From the cell containing the given text, extract its center point as (x, y) coordinate. 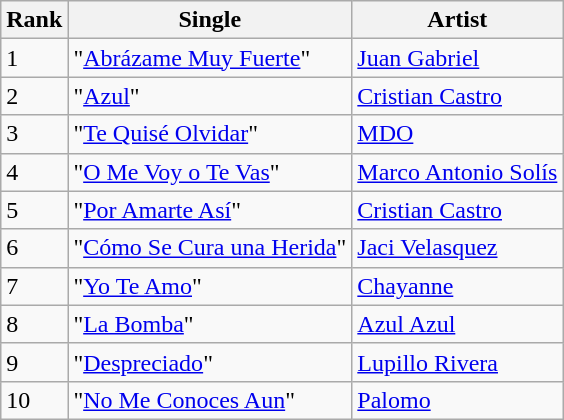
Azul Azul (458, 324)
"Cómo Se Cura una Herida" (210, 248)
10 (34, 400)
5 (34, 210)
"Por Amarte Así" (210, 210)
4 (34, 172)
Jaci Velasquez (458, 248)
"Azul" (210, 96)
6 (34, 248)
Juan Gabriel (458, 58)
"No Me Conoces Aun" (210, 400)
Chayanne (458, 286)
MDO (458, 134)
Lupillo Rivera (458, 362)
"Despreciado" (210, 362)
Rank (34, 20)
Single (210, 20)
Artist (458, 20)
1 (34, 58)
"Yo Te Amo" (210, 286)
8 (34, 324)
"O Me Voy o Te Vas" (210, 172)
7 (34, 286)
2 (34, 96)
Marco Antonio Solís (458, 172)
"Abrázame Muy Fuerte" (210, 58)
Palomo (458, 400)
"La Bomba" (210, 324)
"Te Quisé Olvidar" (210, 134)
9 (34, 362)
3 (34, 134)
